Detect which cell encompasses the target text, then output its (X, Y) center coordinate. 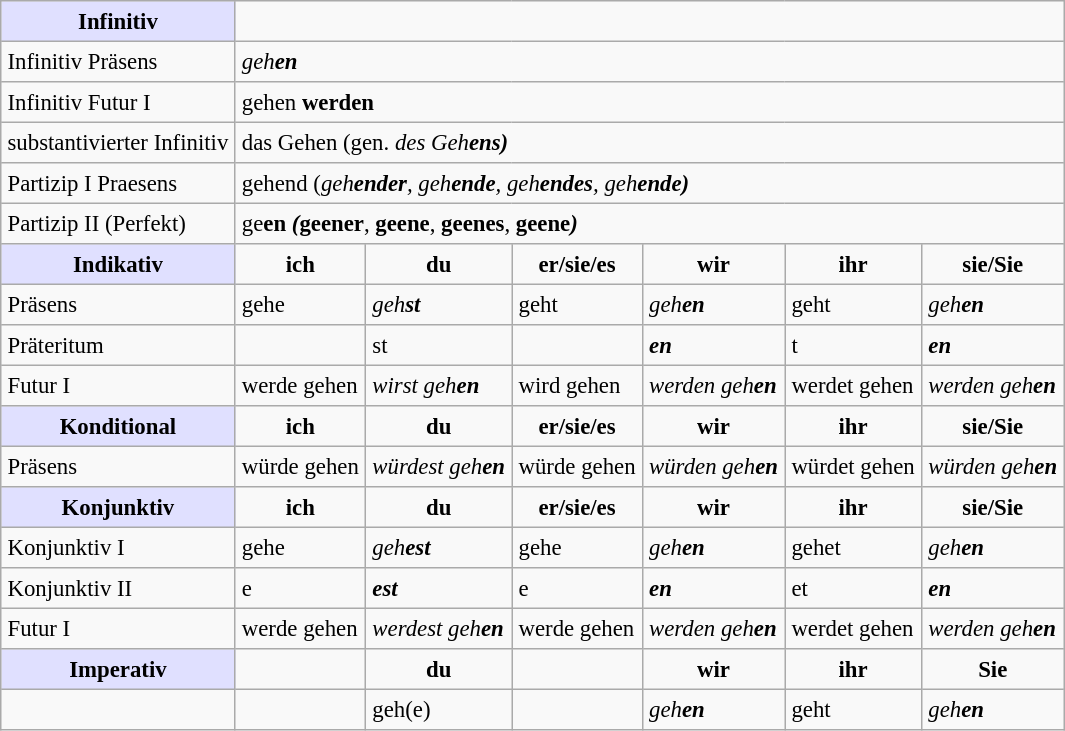
wird gehen (578, 385)
substantivierter Infinitiv (118, 142)
werdest gehen (439, 628)
geh(e) (439, 709)
Konditional (118, 426)
et (854, 588)
Infinitiv (118, 21)
Präteritum (118, 345)
gehend (gehender, gehende, gehendes, gehende) (650, 183)
st (439, 345)
est (439, 588)
das Gehen (gen. des Gehens) (650, 142)
t (854, 345)
gehen werden (650, 102)
würdest gehen (439, 466)
Indikativ (118, 264)
geen (geener, geene, geenes, geene) (650, 223)
gehst (439, 304)
Imperativ (118, 669)
Konjunktiv I (118, 547)
Infinitiv Futur I (118, 102)
Partizip II (Perfekt) (118, 223)
gehet (854, 547)
Konjunktiv (118, 507)
Partizip I Praesens (118, 183)
Konjunktiv II (118, 588)
Sie (993, 669)
würdet gehen (854, 466)
gehest (439, 547)
wirst gehen (439, 385)
Infinitiv Präsens (118, 61)
